From the cell containing the given text, extract its center point as [x, y] coordinate. 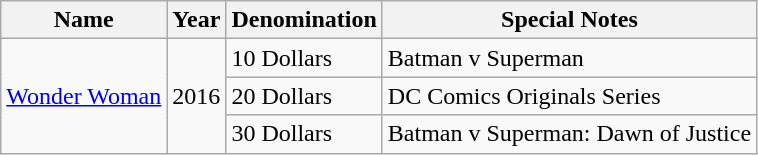
DC Comics Originals Series [569, 96]
Denomination [304, 20]
Wonder Woman [84, 96]
Name [84, 20]
Batman v Superman [569, 58]
2016 [196, 96]
30 Dollars [304, 134]
20 Dollars [304, 96]
Special Notes [569, 20]
Year [196, 20]
10 Dollars [304, 58]
Batman v Superman: Dawn of Justice [569, 134]
